Find where the given text appears and provide that cell's center as (x, y) coordinate. 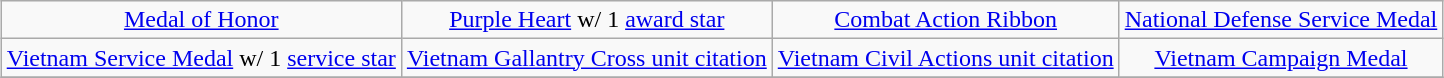
National Defense Service Medal (1281, 20)
Medal of Honor (201, 20)
Vietnam Service Medal w/ 1 service star (201, 58)
Vietnam Gallantry Cross unit citation (586, 58)
Combat Action Ribbon (946, 20)
Vietnam Campaign Medal (1281, 58)
Purple Heart w/ 1 award star (586, 20)
Vietnam Civil Actions unit citation (946, 58)
